Capture the cell that displays the provided text and extract its [x, y] central coordinate. 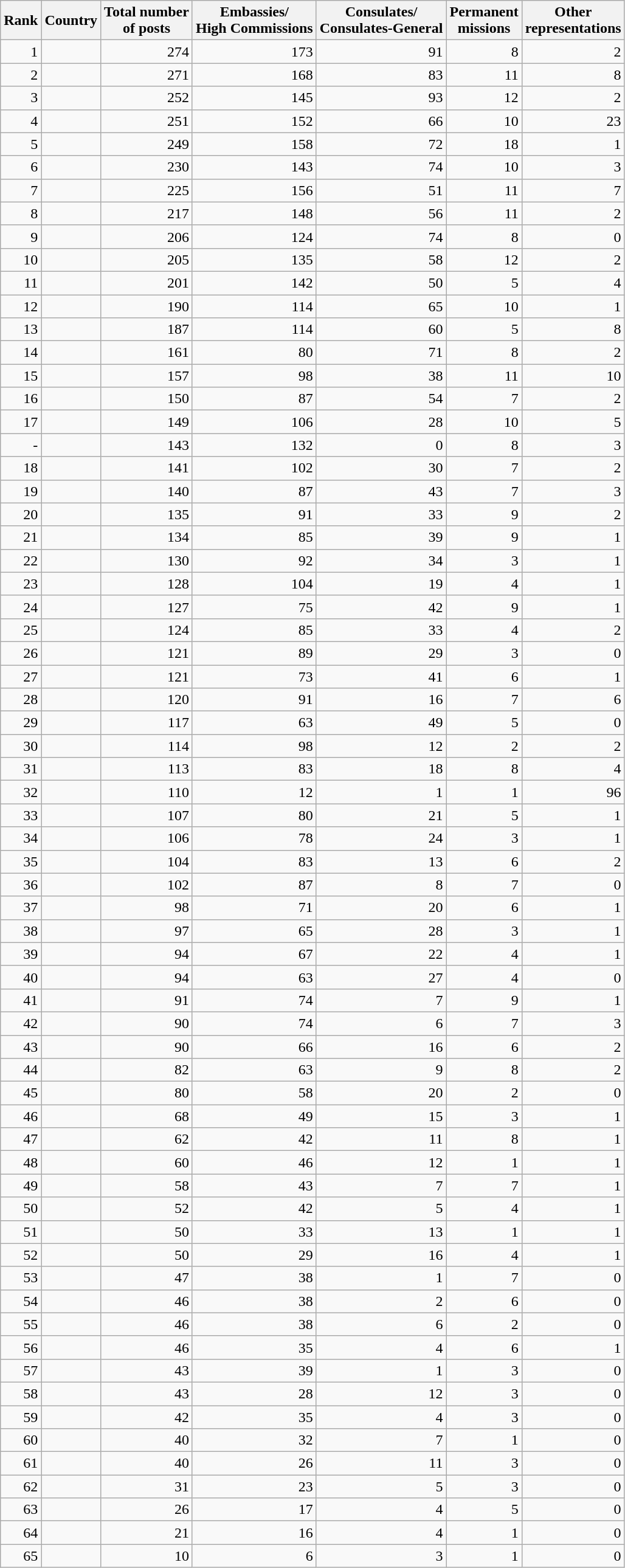
141 [147, 468]
145 [254, 98]
127 [147, 607]
Rank [21, 21]
130 [147, 561]
59 [21, 1417]
201 [147, 283]
72 [381, 144]
53 [21, 1278]
61 [21, 1463]
Consulates/Consulates-General [381, 21]
110 [147, 792]
Total numberof posts [147, 21]
78 [254, 838]
150 [147, 399]
117 [147, 723]
Embassies/High Commissions [254, 21]
57 [21, 1370]
75 [254, 607]
45 [21, 1093]
48 [21, 1162]
205 [147, 260]
67 [254, 954]
82 [147, 1070]
271 [147, 75]
190 [147, 306]
97 [147, 931]
68 [147, 1116]
36 [21, 885]
161 [147, 353]
93 [381, 98]
149 [147, 422]
187 [147, 330]
37 [21, 908]
Permanentmissions [484, 21]
251 [147, 121]
142 [254, 283]
152 [254, 121]
132 [254, 445]
113 [147, 769]
- [21, 445]
148 [254, 213]
96 [573, 792]
107 [147, 815]
55 [21, 1324]
156 [254, 190]
14 [21, 353]
252 [147, 98]
64 [21, 1533]
92 [254, 561]
Otherrepresentations [573, 21]
89 [254, 653]
217 [147, 213]
120 [147, 700]
73 [254, 677]
173 [254, 52]
Country [71, 21]
157 [147, 376]
230 [147, 167]
140 [147, 491]
25 [21, 630]
168 [254, 75]
249 [147, 144]
44 [21, 1070]
274 [147, 52]
128 [147, 584]
225 [147, 190]
158 [254, 144]
134 [147, 537]
206 [147, 237]
